Pinpoint the cell where the given text exists, returning its (x, y) midpoint coordinate. 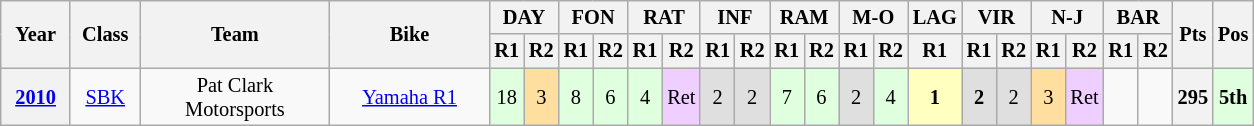
Pos (1233, 34)
5th (1233, 97)
Year (36, 34)
DAY (524, 17)
Yamaha R1 (410, 97)
2010 (36, 97)
RAM (804, 17)
Bike (410, 34)
FON (594, 17)
SBK (105, 97)
VIR (996, 17)
N-J (1068, 17)
Pts (1193, 34)
LAG (935, 17)
INF (734, 17)
1 (935, 97)
Pat Clark Motorsports (235, 97)
295 (1193, 97)
M-O (874, 17)
BAR (1138, 17)
18 (506, 97)
Class (105, 34)
7 (788, 97)
Team (235, 34)
RAT (664, 17)
8 (576, 97)
